Search for the cell housing the specified text and yield its [x, y] center coordinate. 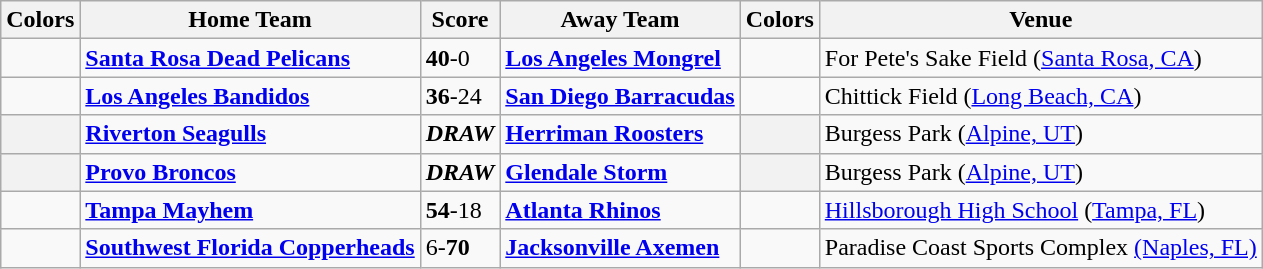
Atlanta Rhinos [620, 210]
Los Angeles Mongrel [620, 58]
Provo Broncos [250, 172]
Hillsborough High School (Tampa, FL) [1040, 210]
Paradise Coast Sports Complex (Naples, FL) [1040, 248]
Score [460, 20]
San Diego Barracudas [620, 96]
Santa Rosa Dead Pelicans [250, 58]
36-24 [460, 96]
Glendale Storm [620, 172]
Tampa Mayhem [250, 210]
Herriman Roosters [620, 134]
Jacksonville Axemen [620, 248]
Southwest Florida Copperheads [250, 248]
6-70 [460, 248]
Los Angeles Bandidos [250, 96]
Home Team [250, 20]
40-0 [460, 58]
Away Team [620, 20]
Chittick Field (Long Beach, CA) [1040, 96]
54-18 [460, 210]
Riverton Seagulls [250, 134]
For Pete's Sake Field (Santa Rosa, CA) [1040, 58]
Venue [1040, 20]
